Return [X, Y] of the center of cell containing provided text 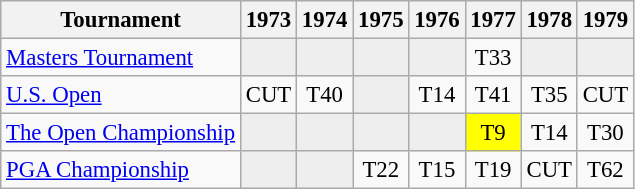
T15 [437, 170]
U.S. Open [121, 95]
T22 [381, 170]
T40 [325, 95]
1979 [605, 20]
PGA Championship [121, 170]
T19 [493, 170]
T62 [605, 170]
The Open Championship [121, 133]
Masters Tournament [121, 58]
T41 [493, 95]
1975 [381, 20]
Tournament [121, 20]
T35 [549, 95]
T33 [493, 58]
1978 [549, 20]
1974 [325, 20]
1976 [437, 20]
T30 [605, 133]
1977 [493, 20]
1973 [268, 20]
T9 [493, 133]
